Search for the cell housing the specified text and yield its (x, y) center coordinate. 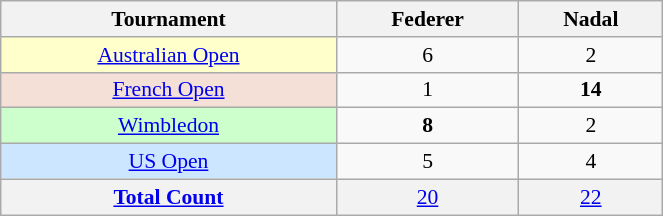
4 (591, 162)
5 (428, 162)
Australian Open (168, 55)
1 (428, 90)
Federer (428, 19)
Total Count (168, 197)
Wimbledon (168, 126)
8 (428, 126)
22 (591, 197)
Tournament (168, 19)
14 (591, 90)
US Open (168, 162)
20 (428, 197)
6 (428, 55)
French Open (168, 90)
Nadal (591, 19)
